Capture the cell that displays the provided text and extract its [x, y] central coordinate. 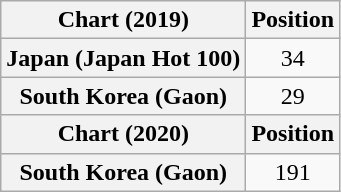
Japan (Japan Hot 100) [124, 58]
Chart (2019) [124, 20]
191 [293, 172]
29 [293, 96]
34 [293, 58]
Chart (2020) [124, 134]
